Determine the (X, Y) coordinate at the center of the cell enclosing the given text.  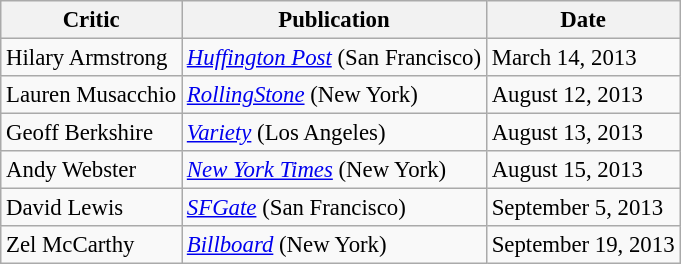
Geoff Berkshire (92, 133)
August 12, 2013 (582, 95)
September 19, 2013 (582, 245)
Publication (334, 20)
New York Times (New York) (334, 170)
Huffington Post (San Francisco) (334, 58)
August 13, 2013 (582, 133)
Andy Webster (92, 170)
Zel McCarthy (92, 245)
March 14, 2013 (582, 58)
August 15, 2013 (582, 170)
Variety (Los Angeles) (334, 133)
Critic (92, 20)
September 5, 2013 (582, 208)
SFGate (San Francisco) (334, 208)
David Lewis (92, 208)
Lauren Musacchio (92, 95)
Date (582, 20)
Hilary Armstrong (92, 58)
Billboard (New York) (334, 245)
RollingStone (New York) (334, 95)
